For the text-containing cell, return its midpoint in [x, y] coordinate format. 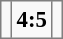
4:5 [32, 20]
